Extract the (x, y) coordinate from the center of the cell holding the provided text.  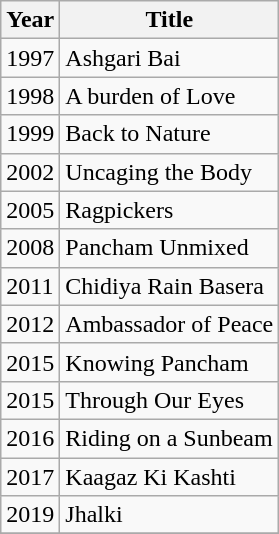
Ragpickers (170, 210)
Through Our Eyes (170, 400)
2002 (30, 172)
Title (170, 20)
1997 (30, 58)
2012 (30, 324)
2019 (30, 515)
Pancham Unmixed (170, 248)
Chidiya Rain Basera (170, 286)
2016 (30, 438)
A burden of Love (170, 96)
1998 (30, 96)
Uncaging the Body (170, 172)
Jhalki (170, 515)
2005 (30, 210)
Knowing Pancham (170, 362)
2008 (30, 248)
2011 (30, 286)
2017 (30, 477)
Kaagaz Ki Kashti (170, 477)
Ambassador of Peace (170, 324)
Year (30, 20)
1999 (30, 134)
Ashgari Bai (170, 58)
Back to Nature (170, 134)
Riding on a Sunbeam (170, 438)
